Identify which cell holds the provided text, then report its (X, Y) central coordinate. 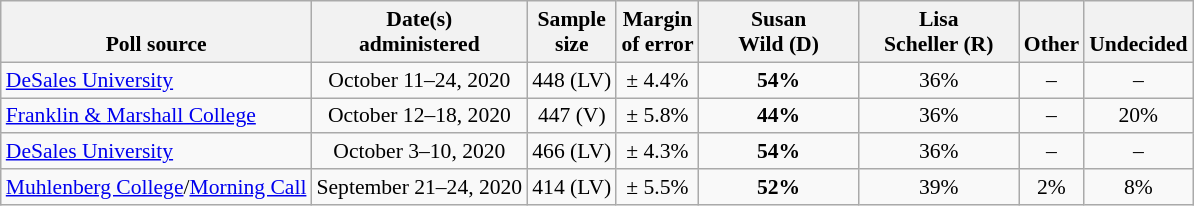
Undecided (1138, 32)
September 21–24, 2020 (419, 187)
466 (LV) (572, 152)
October 3–10, 2020 (419, 152)
447 (V) (572, 116)
October 11–24, 2020 (419, 80)
20% (1138, 116)
SusanWild (D) (779, 32)
October 12–18, 2020 (419, 116)
Muhlenberg College/Morning Call (156, 187)
± 4.4% (657, 80)
± 4.3% (657, 152)
44% (779, 116)
Poll source (156, 32)
2% (1052, 187)
39% (939, 187)
Samplesize (572, 32)
Franklin & Marshall College (156, 116)
52% (779, 187)
8% (1138, 187)
± 5.8% (657, 116)
± 5.5% (657, 187)
LisaScheller (R) (939, 32)
Date(s)administered (419, 32)
448 (LV) (572, 80)
414 (LV) (572, 187)
Other (1052, 32)
Marginof error (657, 32)
